Scan for the cell matching the given text and deliver its (X, Y) coordinate at center. 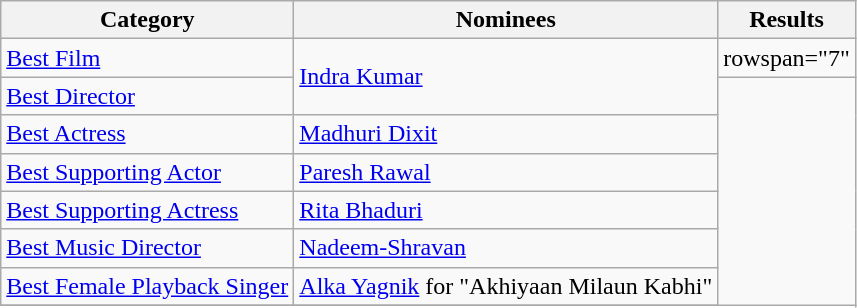
Best Female Playback Singer (148, 286)
Rita Bhaduri (506, 210)
Best Supporting Actress (148, 210)
Indra Kumar (506, 77)
Best Supporting Actor (148, 172)
Madhuri Dixit (506, 134)
Nominees (506, 20)
Paresh Rawal (506, 172)
Best Actress (148, 134)
Best Music Director (148, 248)
rowspan="7" (787, 58)
Nadeem-Shravan (506, 248)
Best Director (148, 96)
Best Film (148, 58)
Category (148, 20)
Alka Yagnik for "Akhiyaan Milaun Kabhi" (506, 286)
Results (787, 20)
